Scan for the cell matching the given text and deliver its [X, Y] coordinate at center. 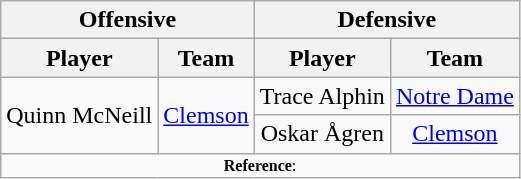
Quinn McNeill [80, 115]
Trace Alphin [322, 96]
Reference: [260, 165]
Defensive [386, 20]
Oskar Ågren [322, 134]
Notre Dame [454, 96]
Offensive [128, 20]
